Output the (x, y) coordinate of the center of the cell containing the given text.  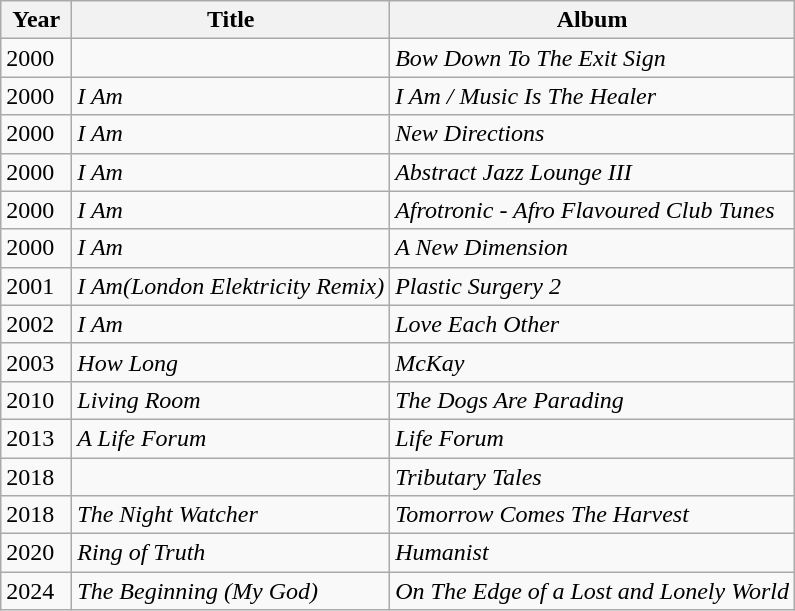
2010 (36, 400)
A Life Forum (231, 438)
2003 (36, 362)
Bow Down To The Exit Sign (592, 58)
McKay (592, 362)
Life Forum (592, 438)
I Am / Music Is The Healer (592, 96)
Plastic Surgery 2 (592, 286)
Abstract Jazz Lounge III (592, 172)
The Dogs Are Parading (592, 400)
I Am(London Elektricity Remix) (231, 286)
How Long (231, 362)
A New Dimension (592, 248)
Tomorrow Comes The Harvest (592, 515)
The Beginning (My God) (231, 591)
Living Room (231, 400)
Afrotronic - Afro Flavoured Club Tunes (592, 210)
Ring of Truth (231, 553)
On The Edge of a Lost and Lonely World (592, 591)
2002 (36, 324)
2001 (36, 286)
Humanist (592, 553)
2020 (36, 553)
Title (231, 20)
Love Each Other (592, 324)
Album (592, 20)
2024 (36, 591)
Tributary Tales (592, 477)
The Night Watcher (231, 515)
New Directions (592, 134)
2013 (36, 438)
Year (36, 20)
